Determine the (X, Y) coordinate at the center of the cell enclosing the given text.  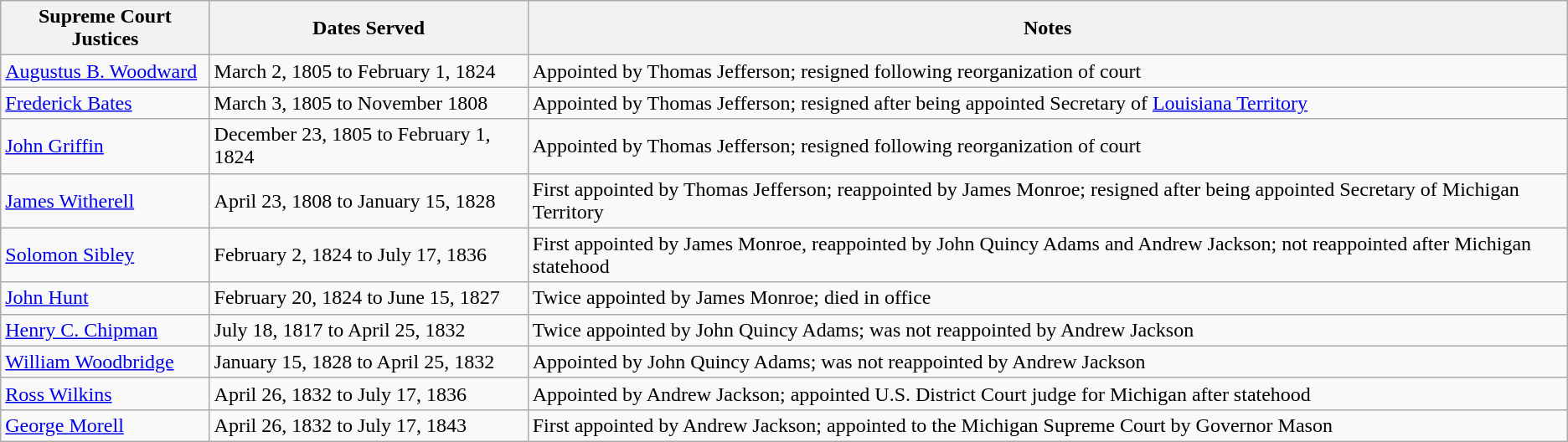
John Hunt (106, 298)
February 20, 1824 to June 15, 1827 (369, 298)
April 26, 1832 to July 17, 1836 (369, 393)
Appointed by John Quincy Adams; was not reappointed by Andrew Jackson (1047, 362)
First appointed by Andrew Jackson; appointed to the Michigan Supreme Court by Governor Mason (1047, 425)
John Griffin (106, 146)
Twice appointed by John Quincy Adams; was not reappointed by Andrew Jackson (1047, 330)
July 18, 1817 to April 25, 1832 (369, 330)
James Witherell (106, 201)
Frederick Bates (106, 103)
Appointed by Thomas Jefferson; resigned after being appointed Secretary of Louisiana Territory (1047, 103)
First appointed by Thomas Jefferson; reappointed by James Monroe; resigned after being appointed Secretary of Michigan Territory (1047, 201)
Twice appointed by James Monroe; died in office (1047, 298)
December 23, 1805 to February 1, 1824 (369, 146)
First appointed by James Monroe, reappointed by John Quincy Adams and Andrew Jackson; not reappointed after Michigan statehood (1047, 254)
February 2, 1824 to July 17, 1836 (369, 254)
March 3, 1805 to November 1808 (369, 103)
January 15, 1828 to April 25, 1832 (369, 362)
Supreme Court Justices (106, 28)
Ross Wilkins (106, 393)
Henry C. Chipman (106, 330)
Appointed by Andrew Jackson; appointed U.S. District Court judge for Michigan after statehood (1047, 393)
William Woodbridge (106, 362)
Notes (1047, 28)
Solomon Sibley (106, 254)
April 23, 1808 to January 15, 1828 (369, 201)
April 26, 1832 to July 17, 1843 (369, 425)
George Morell (106, 425)
Dates Served (369, 28)
Augustus B. Woodward (106, 71)
March 2, 1805 to February 1, 1824 (369, 71)
